Locate the cell with the specified text and output its (x, y) center coordinate. 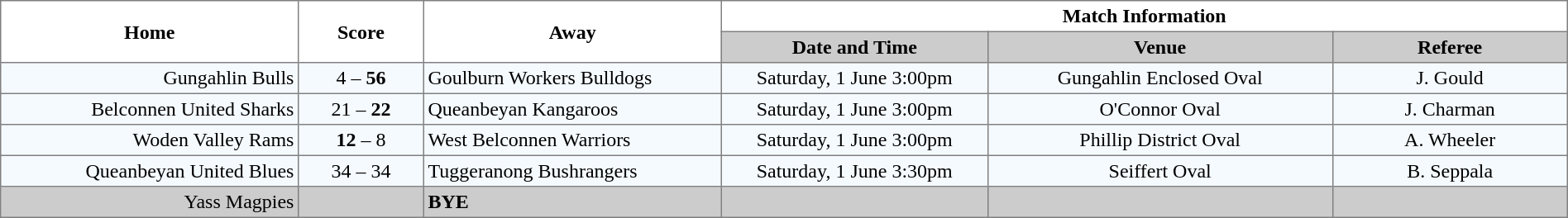
Phillip District Oval (1159, 140)
Match Information (1145, 17)
A. Wheeler (1450, 140)
Home (150, 31)
Woden Valley Rams (150, 140)
4 – 56 (361, 78)
J. Charman (1450, 109)
B. Seppala (1450, 171)
Date and Time (854, 47)
BYE (572, 202)
Score (361, 31)
Yass Magpies (150, 202)
Goulburn Workers Bulldogs (572, 78)
O'Connor Oval (1159, 109)
West Belconnen Warriors (572, 140)
Saturday, 1 June 3:30pm (854, 171)
Tuggeranong Bushrangers (572, 171)
Referee (1450, 47)
21 – 22 (361, 109)
Away (572, 31)
Seiffert Oval (1159, 171)
Gungahlin Bulls (150, 78)
Queanbeyan United Blues (150, 171)
Venue (1159, 47)
J. Gould (1450, 78)
Belconnen United Sharks (150, 109)
Gungahlin Enclosed Oval (1159, 78)
Queanbeyan Kangaroos (572, 109)
34 – 34 (361, 171)
12 – 8 (361, 140)
